Search for the cell housing the specified text and yield its (X, Y) center coordinate. 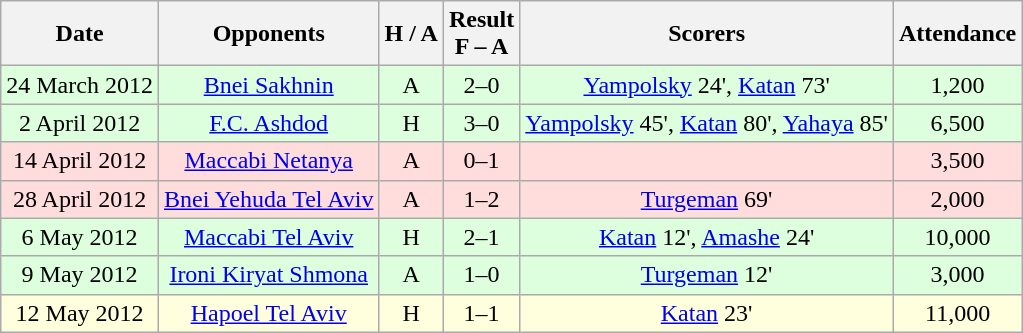
Scorers (707, 34)
24 March 2012 (80, 85)
Turgeman 12' (707, 275)
Maccabi Tel Aviv (268, 237)
9 May 2012 (80, 275)
3,500 (957, 161)
11,000 (957, 313)
Attendance (957, 34)
ResultF – A (481, 34)
Katan 23' (707, 313)
H / A (411, 34)
10,000 (957, 237)
Bnei Sakhnin (268, 85)
Yampolsky 45', Katan 80', Yahaya 85' (707, 123)
1–0 (481, 275)
F.C. Ashdod (268, 123)
Yampolsky 24', Katan 73' (707, 85)
Turgeman 69' (707, 199)
3–0 (481, 123)
Ironi Kiryat Shmona (268, 275)
Date (80, 34)
2–0 (481, 85)
Hapoel Tel Aviv (268, 313)
1,200 (957, 85)
6,500 (957, 123)
3,000 (957, 275)
2–1 (481, 237)
28 April 2012 (80, 199)
1–2 (481, 199)
Bnei Yehuda Tel Aviv (268, 199)
14 April 2012 (80, 161)
2,000 (957, 199)
Katan 12', Amashe 24' (707, 237)
1–1 (481, 313)
Maccabi Netanya (268, 161)
2 April 2012 (80, 123)
Opponents (268, 34)
6 May 2012 (80, 237)
12 May 2012 (80, 313)
0–1 (481, 161)
